Detect which cell encompasses the target text, then output its [X, Y] center coordinate. 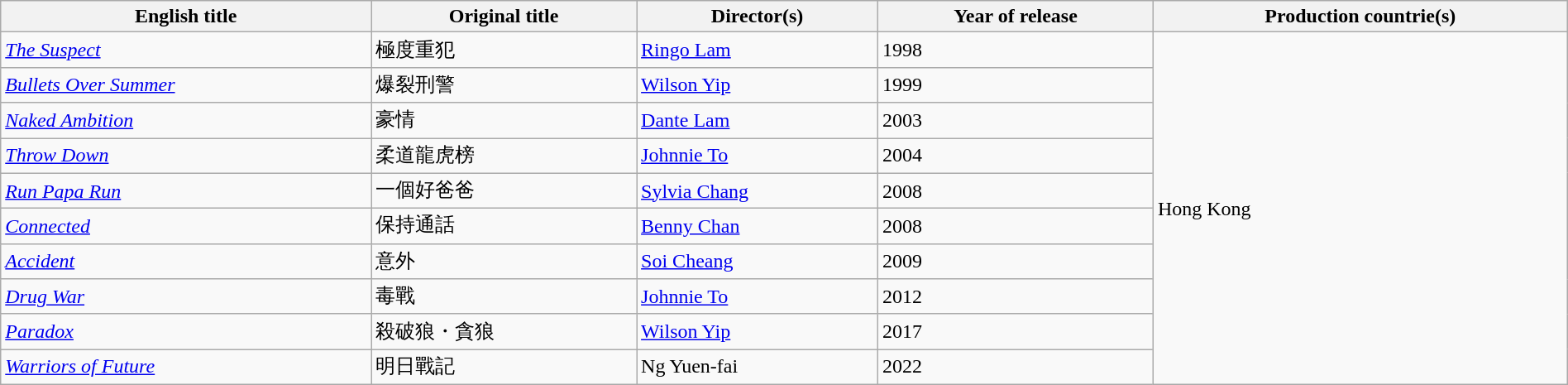
Paradox [186, 331]
2009 [1016, 262]
意外 [504, 262]
Ng Yuen-fai [758, 368]
2022 [1016, 368]
Benny Chan [758, 227]
Year of release [1016, 17]
2004 [1016, 156]
2012 [1016, 296]
Director(s) [758, 17]
一個好爸爸 [504, 190]
Original title [504, 17]
Accident [186, 262]
Naked Ambition [186, 121]
Hong Kong [1360, 209]
Bullets Over Summer [186, 84]
極度重犯 [504, 50]
1998 [1016, 50]
English title [186, 17]
毒戰 [504, 296]
保持通話 [504, 227]
殺破狼・貪狼 [504, 331]
豪情 [504, 121]
1999 [1016, 84]
Throw Down [186, 156]
Dante Lam [758, 121]
The Suspect [186, 50]
Run Papa Run [186, 190]
Soi Cheang [758, 262]
Ringo Lam [758, 50]
明日戰記 [504, 368]
2003 [1016, 121]
Sylvia Chang [758, 190]
Drug War [186, 296]
爆裂刑警 [504, 84]
Connected [186, 227]
2017 [1016, 331]
Production countrie(s) [1360, 17]
柔道龍虎榜 [504, 156]
Warriors of Future [186, 368]
